Locate the cell with the specified text and output its (X, Y) center coordinate. 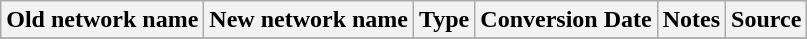
Old network name (102, 20)
Source (766, 20)
Conversion Date (566, 20)
Type (444, 20)
Notes (691, 20)
New network name (309, 20)
